Locate the cell with the specified text and output its [x, y] center coordinate. 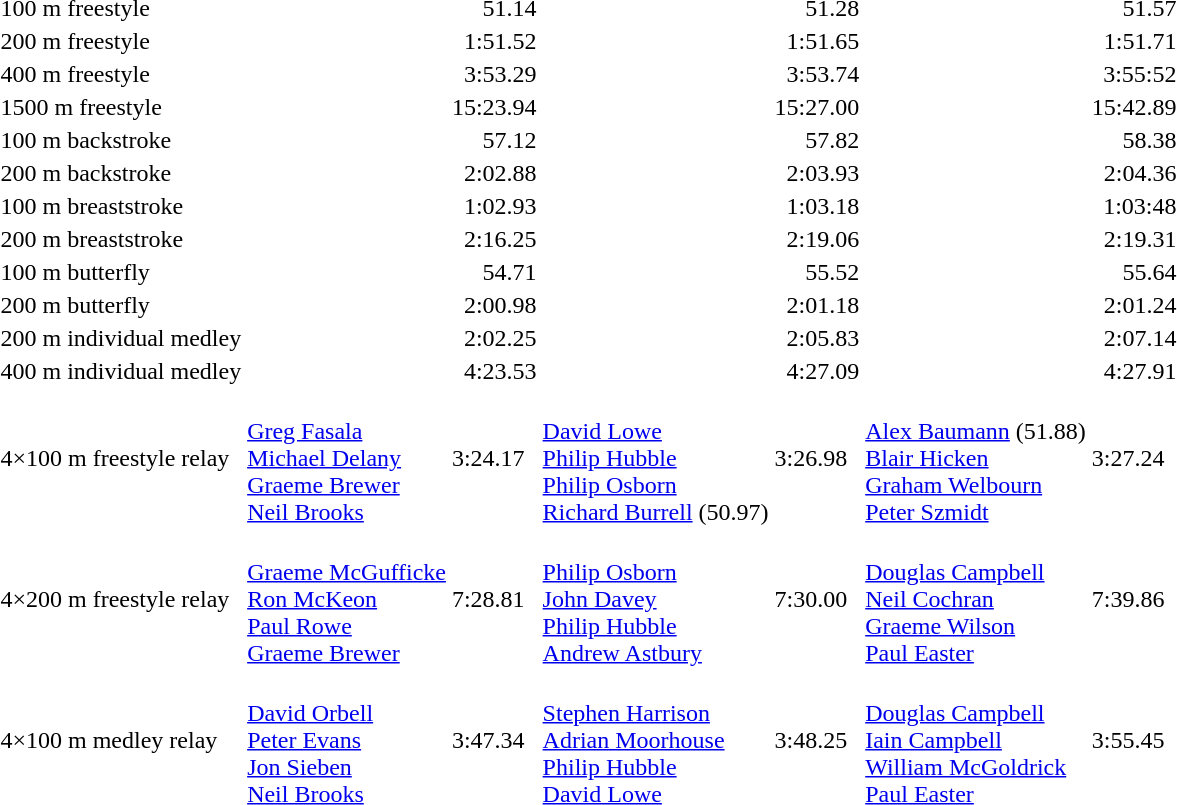
Greg FasalaMichael DelanyGraeme BrewerNeil Brooks [347, 458]
1:51.65 [817, 41]
3:26.98 [817, 458]
4:23.53 [494, 371]
2:05.83 [817, 338]
Douglas CampbellNeil CochranGraeme WilsonPaul Easter [976, 599]
2:03.93 [817, 173]
2:02.88 [494, 173]
57.12 [494, 140]
Graeme McGuffickeRon McKeonPaul RoweGraeme Brewer [347, 599]
1:02.93 [494, 206]
55.52 [817, 272]
1:03.18 [817, 206]
15:27.00 [817, 107]
2:16.25 [494, 239]
2:01.18 [817, 305]
7:28.81 [494, 599]
54.71 [494, 272]
3:53.74 [817, 74]
3:53.29 [494, 74]
Alex Baumann (51.88)Blair HickenGraham WelbournPeter Szmidt [976, 458]
1:51.52 [494, 41]
Philip OsbornJohn DaveyPhilip HubbleAndrew Astbury [656, 599]
57.82 [817, 140]
2:19.06 [817, 239]
15:23.94 [494, 107]
4:27.09 [817, 371]
7:30.00 [817, 599]
2:00.98 [494, 305]
2:02.25 [494, 338]
David LowePhilip HubblePhilip OsbornRichard Burrell (50.97) [656, 458]
3:24.17 [494, 458]
